From the cell containing the given text, extract its center point as [x, y] coordinate. 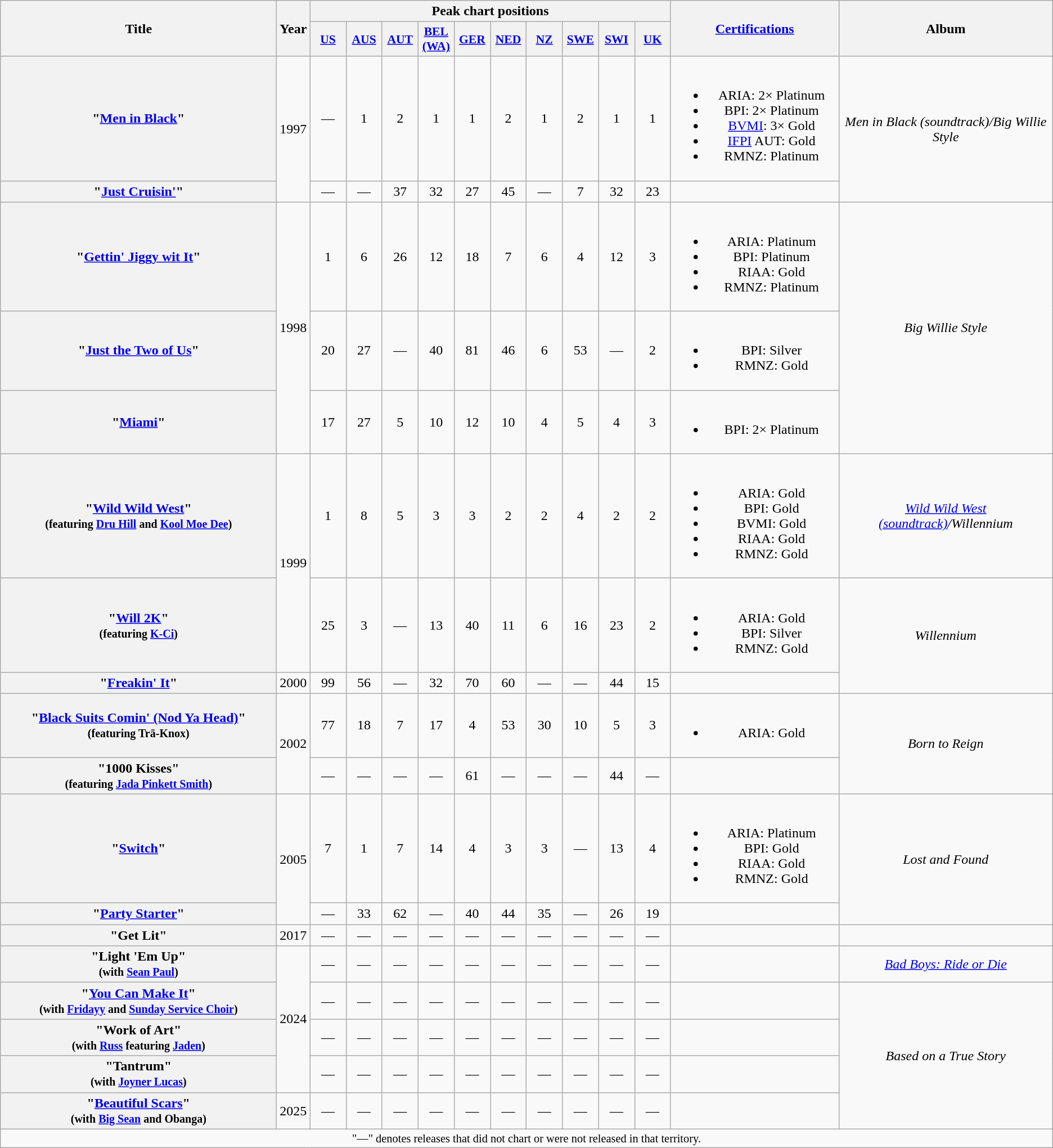
ARIA: PlatinumBPI: PlatinumRIAA: GoldRMNZ: Platinum [755, 257]
"Wild Wild West"(featuring Dru Hill and Kool Moe Dee) [138, 515]
GER [472, 39]
37 [400, 191]
"Beautiful Scars"(with Big Sean and Obanga) [138, 1111]
ARIA: PlatinumBPI: GoldRIAA: GoldRMNZ: Gold [755, 849]
Title [138, 28]
"—" denotes releases that did not chart or were not released in that territory. [526, 1138]
70 [472, 683]
62 [400, 914]
ARIA: GoldBPI: SilverRMNZ: Gold [755, 625]
30 [544, 725]
"Will 2K"(featuring K-Ci) [138, 625]
16 [580, 625]
SWE [580, 39]
"Party Starter" [138, 914]
Album [946, 28]
45 [508, 191]
"Get Lit" [138, 935]
"Miami" [138, 422]
56 [364, 683]
2024 [294, 1019]
Big Willie Style [946, 328]
1997 [294, 129]
2017 [294, 935]
UK [652, 39]
"Men in Black" [138, 118]
Based on a True Story [946, 1056]
Certifications [755, 28]
AUS [364, 39]
AUT [400, 39]
Bad Boys: Ride or Die [946, 965]
Lost and Found [946, 859]
2005 [294, 859]
BPI: SilverRMNZ: Gold [755, 351]
US [328, 39]
46 [508, 351]
1998 [294, 328]
"Just the Two of Us" [138, 351]
BEL(WA) [436, 39]
20 [328, 351]
1999 [294, 563]
14 [436, 849]
Year [294, 28]
Peak chart positions [490, 11]
2000 [294, 683]
Willennium [946, 636]
"You Can Make It"(with Fridayy and Sunday Service Choir) [138, 1001]
"Gettin' Jiggy wit It" [138, 257]
99 [328, 683]
SWI [616, 39]
ARIA: GoldBPI: GoldBVMI: GoldRIAA: GoldRMNZ: Gold [755, 515]
77 [328, 725]
8 [364, 515]
NED [508, 39]
35 [544, 914]
11 [508, 625]
ARIA: Gold [755, 725]
Men in Black (soundtrack)/Big Willie Style [946, 129]
ARIA: 2× PlatinumBPI: 2× PlatinumBVMI: 3× GoldIFPI AUT: GoldRMNZ: Platinum [755, 118]
"Switch" [138, 849]
33 [364, 914]
"1000 Kisses"(featuring Jada Pinkett Smith) [138, 775]
2002 [294, 743]
60 [508, 683]
"Just Cruisin'" [138, 191]
"Black Suits Comin' (Nod Ya Head)"(featuring Trā-Knox) [138, 725]
19 [652, 914]
"Freakin' It" [138, 683]
"Work of Art"(with Russ featuring Jaden) [138, 1038]
81 [472, 351]
61 [472, 775]
2025 [294, 1111]
"Tantrum"(with Joyner Lucas) [138, 1074]
Wild Wild West (soundtrack)/Willennium [946, 515]
BPI: 2× Platinum [755, 422]
"Light 'Em Up"(with Sean Paul) [138, 965]
Born to Reign [946, 743]
NZ [544, 39]
15 [652, 683]
25 [328, 625]
